Pinpoint the cell where the given text exists, returning its [x, y] midpoint coordinate. 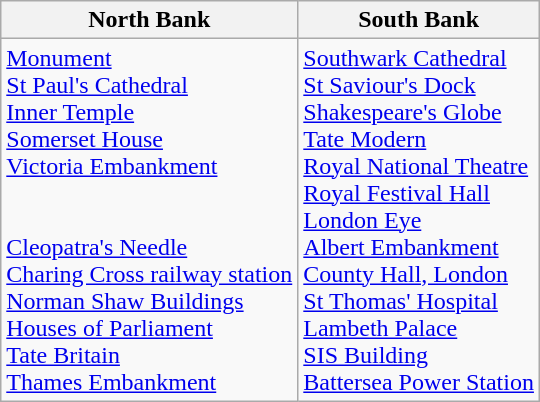
South Bank [419, 20]
North Bank [150, 20]
